Determine the (X, Y) coordinate at the center of the cell enclosing the given text.  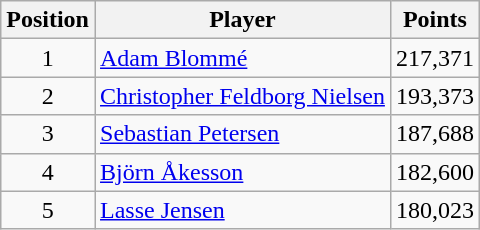
Position (48, 20)
Christopher Feldborg Nielsen (242, 96)
5 (48, 210)
193,373 (434, 96)
1 (48, 58)
180,023 (434, 210)
182,600 (434, 172)
Björn Åkesson (242, 172)
Points (434, 20)
Adam Blommé (242, 58)
187,688 (434, 134)
2 (48, 96)
Sebastian Petersen (242, 134)
4 (48, 172)
217,371 (434, 58)
Lasse Jensen (242, 210)
Player (242, 20)
3 (48, 134)
